Return the (X, Y) coordinate for the center point of the cell that contains the specified text.  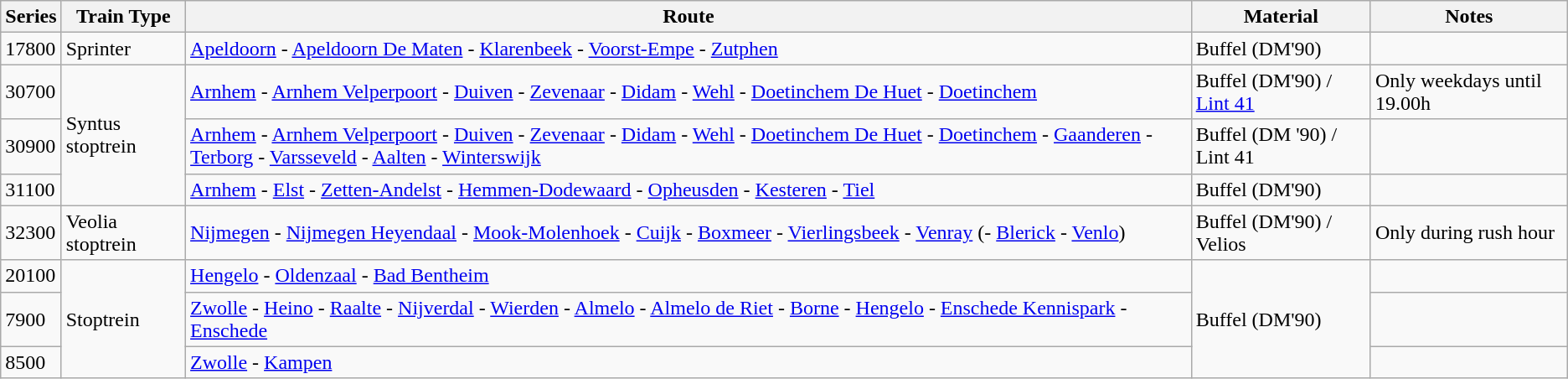
Syntus stoptrein (123, 135)
Hengelo - Oldenzaal - Bad Bentheim (689, 276)
Material (1281, 17)
Veolia stoptrein (123, 233)
Apeldoorn - Apeldoorn De Maten - Klarenbeek - Voorst-Empe - Zutphen (689, 49)
Sprinter (123, 49)
Zwolle - Kampen (689, 362)
Only weekdays until 19.00h (1469, 92)
30900 (31, 146)
32300 (31, 233)
Stoptrein (123, 319)
Nijmegen - Nijmegen Heyendaal - Mook-Molenhoek - Cuijk - Boxmeer - Vierlingsbeek - Venray (- Blerick - Venlo) (689, 233)
Buffel (DM '90) / Lint 41 (1281, 146)
Train Type (123, 17)
Buffel (DM'90) / Lint 41 (1281, 92)
Only during rush hour (1469, 233)
20100 (31, 276)
Zwolle - Heino - Raalte - Nijverdal - Wierden - Almelo - Almelo de Riet - Borne - Hengelo - Enschede Kennispark - Enschede (689, 319)
Arnhem - Elst - Zetten-Andelst - Hemmen-Dodewaard - Opheusden - Kesteren - Tiel (689, 189)
30700 (31, 92)
Route (689, 17)
7900 (31, 319)
17800 (31, 49)
8500 (31, 362)
31100 (31, 189)
Arnhem - Arnhem Velperpoort - Duiven - Zevenaar - Didam - Wehl - Doetinchem De Huet - Doetinchem (689, 92)
Notes (1469, 17)
Series (31, 17)
Buffel (DM'90) / Velios (1281, 233)
